Scan for the cell matching the given text and deliver its (X, Y) coordinate at center. 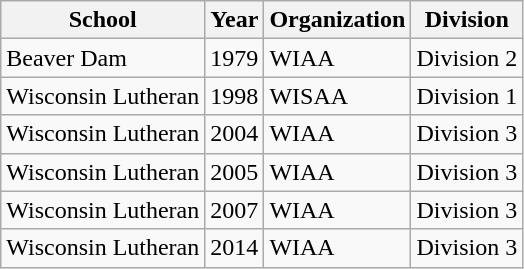
Division (467, 20)
2004 (234, 134)
2005 (234, 172)
Organization (338, 20)
Division 1 (467, 96)
2014 (234, 248)
WISAA (338, 96)
Year (234, 20)
1979 (234, 58)
1998 (234, 96)
Beaver Dam (103, 58)
School (103, 20)
2007 (234, 210)
Division 2 (467, 58)
